Search for the cell housing the specified text and yield its [x, y] center coordinate. 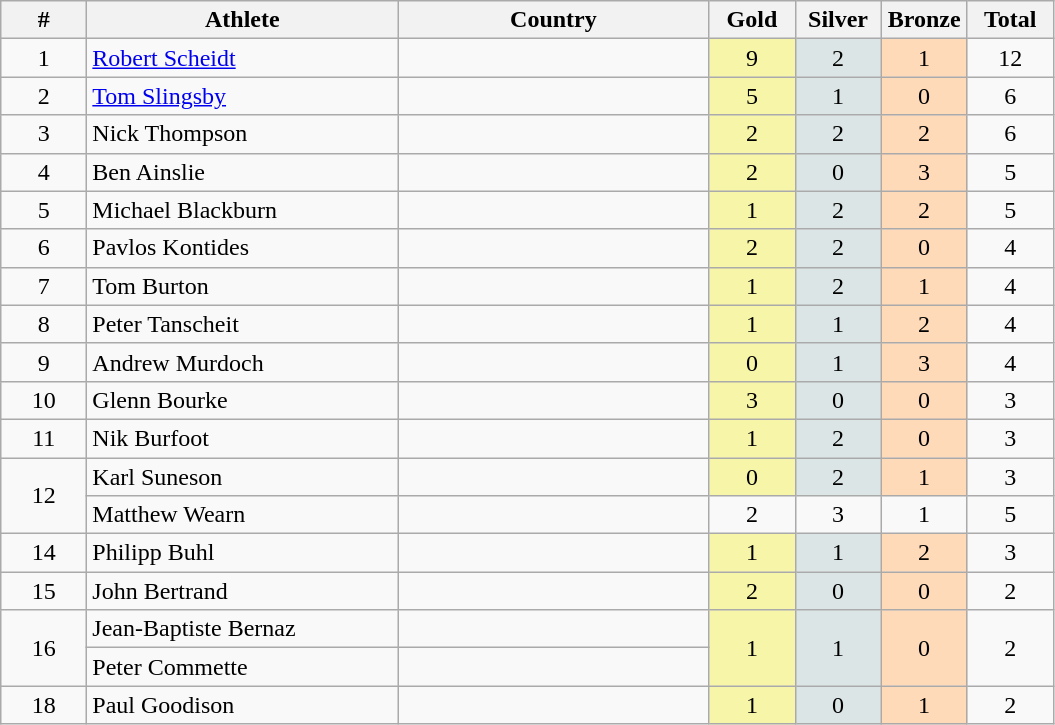
Bronze [924, 20]
Nick Thompson [242, 134]
Peter Tanscheit [242, 324]
8 [44, 324]
14 [44, 553]
16 [44, 648]
Gold [752, 20]
7 [44, 286]
Country [554, 20]
15 [44, 591]
Tom Burton [242, 286]
Pavlos Kontides [242, 248]
Ben Ainslie [242, 172]
Glenn Bourke [242, 400]
Nik Burfoot [242, 438]
Robert Scheidt [242, 58]
Jean-Baptiste Bernaz [242, 629]
Peter Commette [242, 667]
Karl Suneson [242, 477]
Matthew Wearn [242, 515]
11 [44, 438]
Philipp Buhl [242, 553]
Andrew Murdoch [242, 362]
John Bertrand [242, 591]
10 [44, 400]
Paul Goodison [242, 705]
Total [1010, 20]
Silver [838, 20]
Athlete [242, 20]
18 [44, 705]
Tom Slingsby [242, 96]
# [44, 20]
Michael Blackburn [242, 210]
